Output the (X, Y) coordinate of the center of the cell containing the given text.  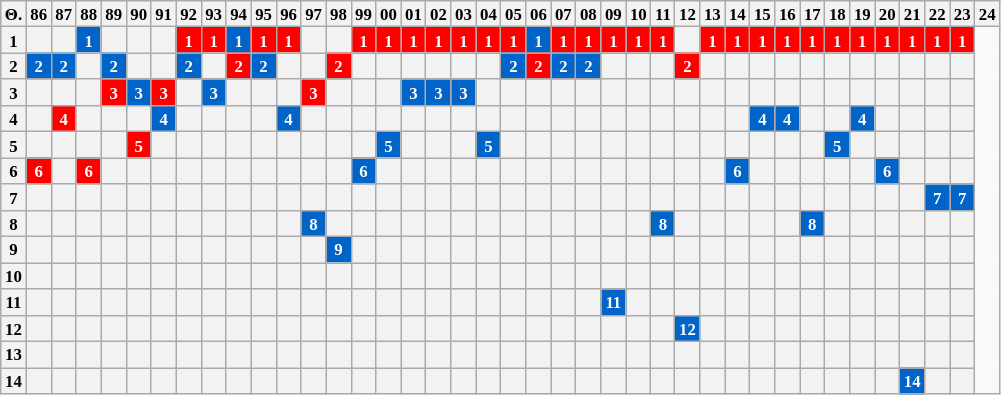
21 (912, 14)
01 (414, 14)
96 (288, 14)
93 (214, 14)
24 (988, 14)
98 (338, 14)
90 (138, 14)
07 (564, 14)
86 (38, 14)
18 (838, 14)
08 (588, 14)
23 (962, 14)
92 (188, 14)
04 (488, 14)
06 (538, 14)
97 (314, 14)
19 (862, 14)
91 (164, 14)
00 (388, 14)
20 (888, 14)
99 (364, 14)
95 (264, 14)
09 (614, 14)
Θ. (14, 14)
03 (464, 14)
15 (762, 14)
22 (938, 14)
87 (64, 14)
16 (788, 14)
05 (514, 14)
17 (812, 14)
02 (438, 14)
88 (88, 14)
89 (114, 14)
94 (238, 14)
